Detect which cell encompasses the target text, then output its [X, Y] center coordinate. 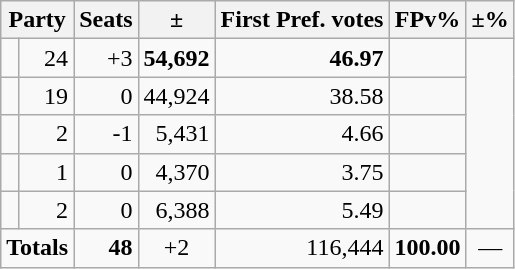
— [490, 248]
44,924 [176, 96]
46.97 [302, 58]
116,444 [302, 248]
First Pref. votes [302, 20]
48 [106, 248]
38.58 [302, 96]
+3 [106, 58]
5.49 [302, 210]
3.75 [302, 172]
-1 [106, 134]
5,431 [176, 134]
±% [490, 20]
24 [46, 58]
Seats [106, 20]
± [176, 20]
54,692 [176, 58]
4.66 [302, 134]
FPv% [428, 20]
+2 [176, 248]
1 [46, 172]
100.00 [428, 248]
6,388 [176, 210]
Party [38, 20]
4,370 [176, 172]
Totals [38, 248]
19 [46, 96]
